For the text-containing cell, return its midpoint in [x, y] coordinate format. 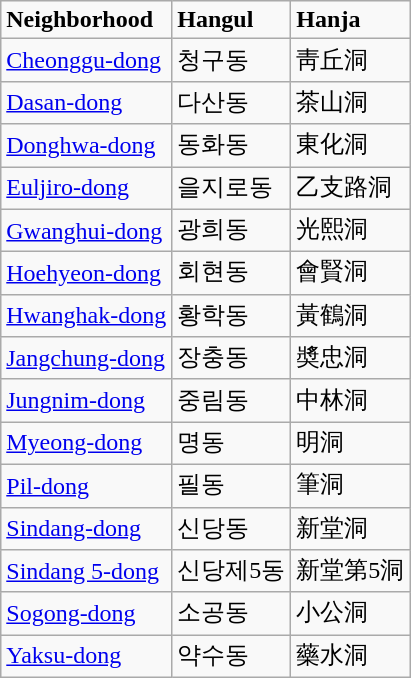
小公洞 [350, 614]
황학동 [232, 316]
Donghwa-dong [86, 146]
Sogong-dong [86, 614]
중림동 [232, 400]
명동 [232, 444]
藥水洞 [350, 656]
奬忠洞 [350, 358]
Euljiro-dong [86, 188]
회현동 [232, 274]
Jangchung-dong [86, 358]
乙支路洞 [350, 188]
Hoehyeon-dong [86, 274]
Hangul [232, 20]
청구동 [232, 60]
明洞 [350, 444]
靑丘洞 [350, 60]
Hanja [350, 20]
Myeong-dong [86, 444]
新堂第5洞 [350, 572]
筆洞 [350, 486]
Yaksu-dong [86, 656]
소공동 [232, 614]
Gwanghui-dong [86, 230]
신당제5동 [232, 572]
필동 [232, 486]
Hwanghak-dong [86, 316]
광희동 [232, 230]
을지로동 [232, 188]
동화동 [232, 146]
光熙洞 [350, 230]
新堂洞 [350, 528]
東化洞 [350, 146]
茶山洞 [350, 102]
Sindang-dong [86, 528]
장충동 [232, 358]
黃鶴洞 [350, 316]
Sindang 5-dong [86, 572]
Jungnim-dong [86, 400]
中林洞 [350, 400]
약수동 [232, 656]
Cheonggu-dong [86, 60]
Dasan-dong [86, 102]
Pil-dong [86, 486]
會賢洞 [350, 274]
신당동 [232, 528]
Neighborhood [86, 20]
다산동 [232, 102]
